From the cell containing the given text, extract its center point as (X, Y) coordinate. 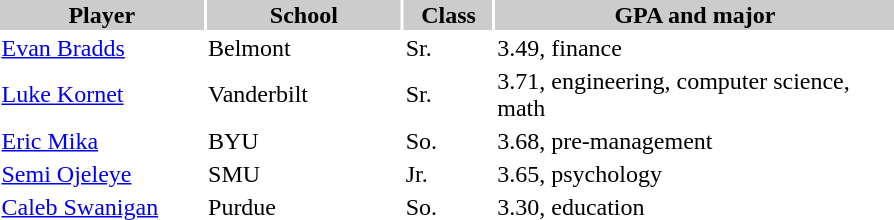
GPA and major (695, 15)
Player (102, 15)
3.65, psychology (695, 174)
3.71, engineering, computer science, math (695, 94)
3.68, pre-management (695, 141)
So. (448, 141)
Belmont (304, 48)
BYU (304, 141)
Luke Kornet (102, 94)
Vanderbilt (304, 94)
Semi Ojeleye (102, 174)
Eric Mika (102, 141)
SMU (304, 174)
Class (448, 15)
Jr. (448, 174)
Evan Bradds (102, 48)
School (304, 15)
3.49, finance (695, 48)
